Find where the given text appears and provide that cell's center as [x, y] coordinate. 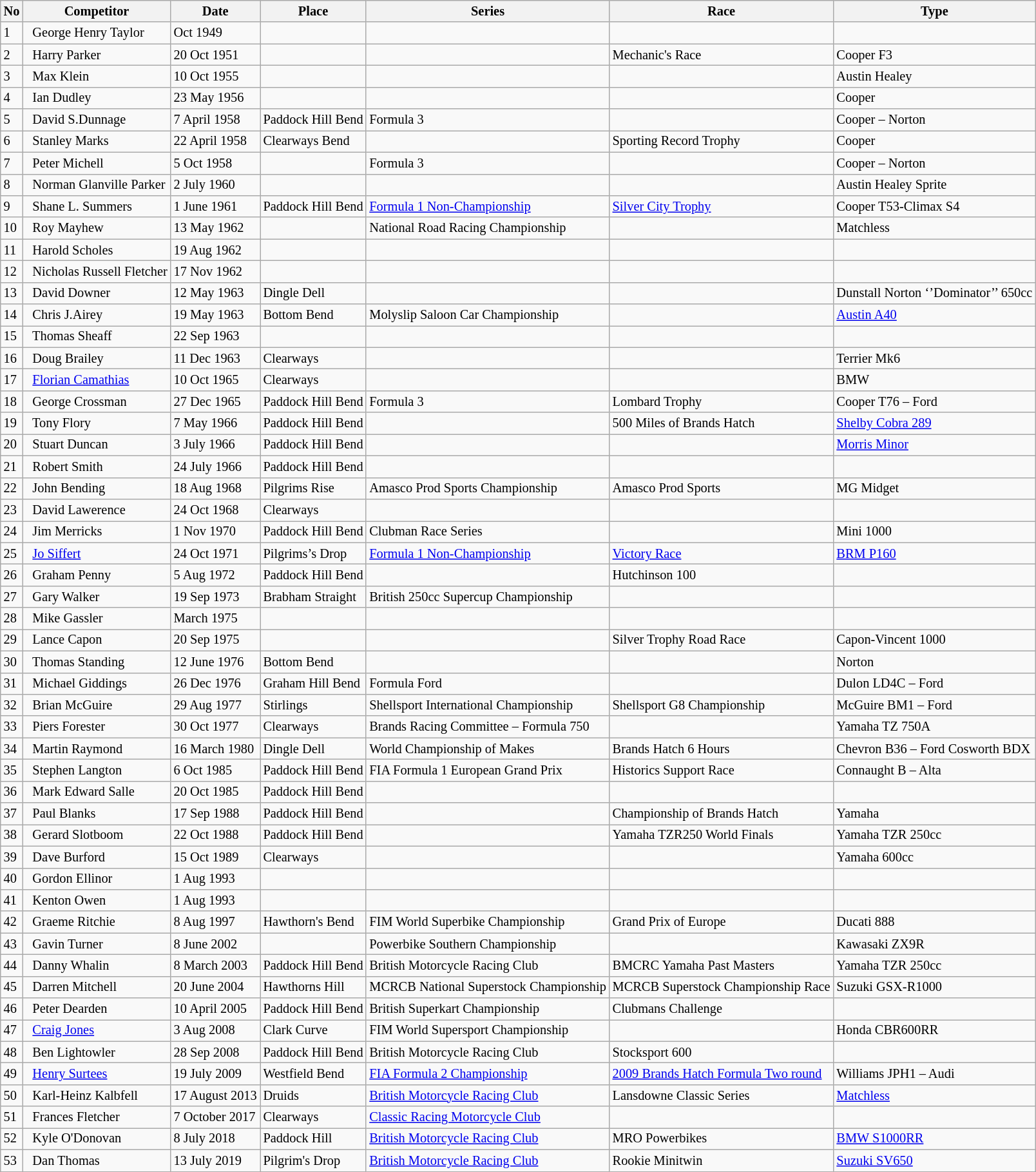
41 [12, 900]
Hawthorn's Bend [313, 922]
3 Aug 2008 [215, 1030]
19 Aug 1962 [215, 250]
Championship of Brands Hatch [722, 814]
Jim Merricks [97, 532]
33 [12, 727]
Michael Giddings [97, 684]
19 Sep 1973 [215, 597]
37 [12, 814]
Victory Race [722, 553]
44 [12, 965]
Formula Ford [487, 684]
29 Aug 1977 [215, 705]
Henry Surtees [97, 1074]
10 April 2005 [215, 1009]
Honda CBR600RR [935, 1030]
Ben Lightowler [97, 1052]
20 Oct 1985 [215, 792]
42 [12, 922]
2 July 1960 [215, 185]
Frances Fletcher [97, 1117]
50 [12, 1095]
Clubmans Challenge [722, 1009]
24 Oct 1968 [215, 510]
23 [12, 510]
BMW [935, 379]
Suzuki GSX-R1000 [935, 987]
Capon-Vincent 1000 [935, 640]
Yamaha TZ 750A [935, 727]
Norman Glanville Parker [97, 185]
Connaught B – Alta [935, 770]
Graham Hill Bend [313, 684]
British 250cc Supercup Championship [487, 597]
39 [12, 857]
27 [12, 597]
8 Aug 1997 [215, 922]
45 [12, 987]
Mini 1000 [935, 532]
BRM P160 [935, 553]
Peter Michell [97, 163]
Cooper F3 [935, 55]
12 [12, 271]
Dave Burford [97, 857]
Doug Brailey [97, 358]
26 [12, 575]
Hutchinson 100 [722, 575]
McGuire BM1 – Ford [935, 705]
Classic Racing Motorcycle Club [487, 1117]
43 [12, 944]
48 [12, 1052]
Date [215, 11]
29 [12, 640]
Gavin Turner [97, 944]
22 Oct 1988 [215, 835]
32 [12, 705]
Clubman Race Series [487, 532]
17 Sep 1988 [215, 814]
19 May 1963 [215, 315]
Brian McGuire [97, 705]
19 July 2009 [215, 1074]
Dunstall Norton ‘’Dominator’’ 650cc [935, 293]
Lansdowne Classic Series [722, 1095]
36 [12, 792]
16 March 1980 [215, 749]
Cooper T76 – Ford [935, 401]
53 [12, 1160]
Stephen Langton [97, 770]
Brands Racing Committee – Formula 750 [487, 727]
21 [12, 466]
Druids [313, 1095]
MCRCB Superstock Championship Race [722, 987]
40 [12, 879]
Mechanic's Race [722, 55]
Westfield Bend [313, 1074]
Gerard Slotboom [97, 835]
Powerbike Southern Championship [487, 944]
11 [12, 250]
17 August 2013 [215, 1095]
Paul Blanks [97, 814]
World Championship of Makes [487, 749]
10 Oct 1965 [215, 379]
Morris Minor [935, 445]
Terrier Mk6 [935, 358]
18 Aug 1968 [215, 488]
Pilgrims’s Drop [313, 553]
Graeme Ritchie [97, 922]
2 [12, 55]
Pilgrim's Drop [313, 1160]
46 [12, 1009]
38 [12, 835]
13 May 1962 [215, 228]
March 1975 [215, 619]
Dulon LD4C – Ford [935, 684]
51 [12, 1117]
Race [722, 11]
MG Midget [935, 488]
Stanley Marks [97, 141]
7 May 1966 [215, 423]
Historics Support Race [722, 770]
8 March 2003 [215, 965]
Austin A40 [935, 315]
20 [12, 445]
9 [12, 206]
17 [12, 379]
12 May 1963 [215, 293]
Cooper T53-Climax S4 [935, 206]
Yamaha [935, 814]
Roy Mayhew [97, 228]
10 Oct 1955 [215, 76]
No [12, 11]
Yamaha 600cc [935, 857]
FIM World Supersport Championship [487, 1030]
George Henry Taylor [97, 33]
49 [12, 1074]
11 Dec 1963 [215, 358]
David S.Dunnage [97, 120]
Silver City Trophy [722, 206]
Austin Healey Sprite [935, 185]
15 Oct 1989 [215, 857]
Ian Dudley [97, 98]
7 October 2017 [215, 1117]
1 [12, 33]
19 [12, 423]
Stuart Duncan [97, 445]
22 [12, 488]
Lombard Trophy [722, 401]
28 Sep 2008 [215, 1052]
Brabham Straight [313, 597]
4 [12, 98]
Molyslip Saloon Car Championship [487, 315]
25 [12, 553]
27 Dec 1965 [215, 401]
British Superkart Championship [487, 1009]
Silver Trophy Road Race [722, 640]
Clearways Bend [313, 141]
2009 Brands Hatch Formula Two round [722, 1074]
6 [12, 141]
Gordon Ellinor [97, 879]
5 Aug 1972 [215, 575]
12 June 1976 [215, 662]
30 Oct 1977 [215, 727]
Harry Parker [97, 55]
David Downer [97, 293]
Darren Mitchell [97, 987]
Rookie Minitwin [722, 1160]
3 July 1966 [215, 445]
7 [12, 163]
18 [12, 401]
31 [12, 684]
Stirlings [313, 705]
Norton [935, 662]
47 [12, 1030]
24 Oct 1971 [215, 553]
8 July 2018 [215, 1138]
Chris J.Airey [97, 315]
24 [12, 532]
Shelby Cobra 289 [935, 423]
Max Klein [97, 76]
20 June 2004 [215, 987]
Place [313, 11]
14 [12, 315]
Amasco Prod Sports [722, 488]
Series [487, 11]
Shellsport International Championship [487, 705]
Danny Whalin [97, 965]
26 Dec 1976 [215, 684]
15 [12, 336]
Shellsport G8 Championship [722, 705]
Thomas Sheaff [97, 336]
28 [12, 619]
Nicholas Russell Fletcher [97, 271]
30 [12, 662]
Dan Thomas [97, 1160]
Tony Flory [97, 423]
20 Oct 1951 [215, 55]
Karl-Heinz Kalbfell [97, 1095]
David Lawerence [97, 510]
MRO Powerbikes [722, 1138]
Clark Curve [313, 1030]
Kenton Owen [97, 900]
Graham Penny [97, 575]
FIA Formula 1 European Grand Prix [487, 770]
Harold Scholes [97, 250]
13 [12, 293]
Mark Edward Salle [97, 792]
Oct 1949 [215, 33]
BMW S1000RR [935, 1138]
13 July 2019 [215, 1160]
Craig Jones [97, 1030]
8 [12, 185]
22 April 1958 [215, 141]
Shane L. Summers [97, 206]
Competitor [97, 11]
16 [12, 358]
Florian Camathias [97, 379]
52 [12, 1138]
National Road Racing Championship [487, 228]
8 June 2002 [215, 944]
5 [12, 120]
34 [12, 749]
23 May 1956 [215, 98]
Kawasaki ZX9R [935, 944]
1 Nov 1970 [215, 532]
Sporting Record Trophy [722, 141]
Paddock Hill [313, 1138]
George Crossman [97, 401]
Hawthorns Hill [313, 987]
Piers Forester [97, 727]
7 April 1958 [215, 120]
Austin Healey [935, 76]
20 Sep 1975 [215, 640]
17 Nov 1962 [215, 271]
Williams JPH1 – Audi [935, 1074]
24 July 1966 [215, 466]
Gary Walker [97, 597]
FIM World Superbike Championship [487, 922]
3 [12, 76]
Kyle O'Donovan [97, 1138]
10 [12, 228]
35 [12, 770]
22 Sep 1963 [215, 336]
Yamaha TZR250 World Finals [722, 835]
Peter Dearden [97, 1009]
Stocksport 600 [722, 1052]
Grand Prix of Europe [722, 922]
Mike Gassler [97, 619]
MCRCB National Superstock Championship [487, 987]
FIA Formula 2 Championship [487, 1074]
500 Miles of Brands Hatch [722, 423]
Martin Raymond [97, 749]
Jo Siffert [97, 553]
John Bending [97, 488]
6 Oct 1985 [215, 770]
1 June 1961 [215, 206]
Amasco Prod Sports Championship [487, 488]
Brands Hatch 6 Hours [722, 749]
Lance Capon [97, 640]
Chevron B36 – Ford Cosworth BDX [935, 749]
Thomas Standing [97, 662]
Ducati 888 [935, 922]
Type [935, 11]
Pilgrims Rise [313, 488]
Suzuki SV650 [935, 1160]
5 Oct 1958 [215, 163]
Robert Smith [97, 466]
BMCRC Yamaha Past Masters [722, 965]
